Find where the given text appears and provide that cell's center as (X, Y) coordinate. 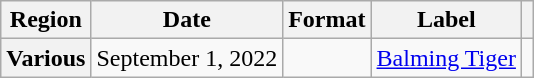
Format (327, 20)
Region (46, 20)
Balming Tiger (446, 58)
Label (446, 20)
Various (46, 58)
Date (187, 20)
September 1, 2022 (187, 58)
